Pinpoint the cell where the given text exists, returning its [x, y] midpoint coordinate. 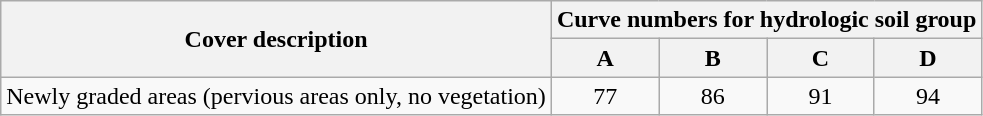
86 [713, 96]
B [713, 58]
Cover description [276, 39]
A [605, 58]
77 [605, 96]
94 [928, 96]
D [928, 58]
Newly graded areas (pervious areas only, no vegetation) [276, 96]
Curve numbers for hydrologic soil group [766, 20]
C [821, 58]
91 [821, 96]
